Locate the cell with the specified text and output its [x, y] center coordinate. 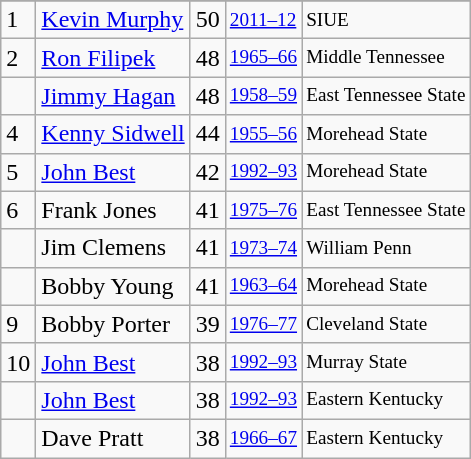
1965–66 [263, 58]
4 [18, 134]
Cleveland State [386, 324]
2 [18, 58]
Bobby Porter [113, 324]
Dave Pratt [113, 438]
Bobby Young [113, 286]
50 [208, 20]
10 [18, 362]
39 [208, 324]
1976–77 [263, 324]
2011–12 [263, 20]
Kenny Sidwell [113, 134]
Murray State [386, 362]
44 [208, 134]
1 [18, 20]
SIUE [386, 20]
1955–56 [263, 134]
1966–67 [263, 438]
Jimmy Hagan [113, 96]
6 [18, 210]
1963–64 [263, 286]
1975–76 [263, 210]
5 [18, 172]
Ron Filipek [113, 58]
42 [208, 172]
1958–59 [263, 96]
Kevin Murphy [113, 20]
9 [18, 324]
1973–74 [263, 248]
Jim Clemens [113, 248]
Frank Jones [113, 210]
Middle Tennessee [386, 58]
William Penn [386, 248]
